Extract the [x, y] coordinate from the center of the cell holding the provided text.  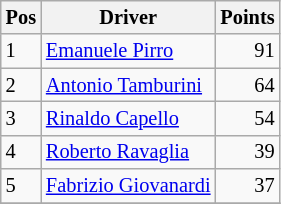
Fabrizio Giovanardi [128, 186]
Pos [21, 17]
64 [247, 85]
Rinaldo Capello [128, 118]
Antonio Tamburini [128, 85]
3 [21, 118]
Driver [128, 17]
4 [21, 152]
39 [247, 152]
37 [247, 186]
2 [21, 85]
Points [247, 17]
1 [21, 51]
5 [21, 186]
54 [247, 118]
Emanuele Pirro [128, 51]
Roberto Ravaglia [128, 152]
91 [247, 51]
